For the text-containing cell, return its midpoint in [X, Y] coordinate format. 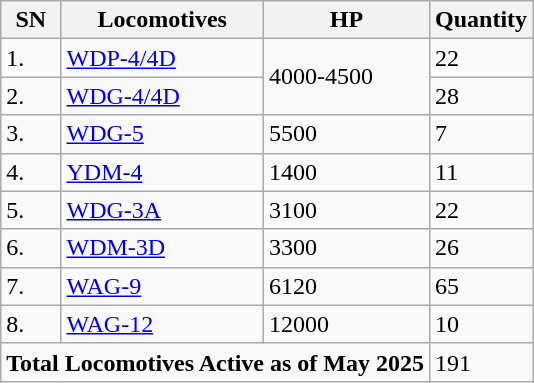
WDG-3A [162, 210]
7. [31, 286]
6120 [346, 286]
5. [31, 210]
HP [346, 20]
12000 [346, 324]
WAG-9 [162, 286]
1. [31, 58]
28 [482, 96]
26 [482, 248]
SN [31, 20]
WDP-4/4D [162, 58]
10 [482, 324]
WDM-3D [162, 248]
8. [31, 324]
Total Locomotives Active as of May 2025 [216, 362]
6. [31, 248]
1400 [346, 172]
3300 [346, 248]
191 [482, 362]
2. [31, 96]
65 [482, 286]
3. [31, 134]
WAG-12 [162, 324]
Quantity [482, 20]
4000-4500 [346, 77]
5500 [346, 134]
3100 [346, 210]
11 [482, 172]
WDG-5 [162, 134]
7 [482, 134]
WDG-4/4D [162, 96]
Locomotives [162, 20]
4. [31, 172]
YDM-4 [162, 172]
